Search for the cell housing the specified text and yield its [X, Y] center coordinate. 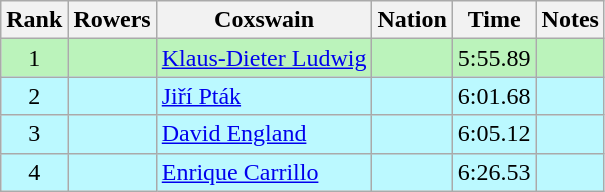
Nation [412, 20]
Coxswain [264, 20]
2 [34, 96]
6:26.53 [494, 172]
Rank [34, 20]
5:55.89 [494, 58]
6:01.68 [494, 96]
3 [34, 134]
1 [34, 58]
Notes [570, 20]
Enrique Carrillo [264, 172]
Klaus-Dieter Ludwig [264, 58]
David England [264, 134]
Jiří Pták [264, 96]
4 [34, 172]
6:05.12 [494, 134]
Time [494, 20]
Rowers [112, 20]
